Find where the given text appears and provide that cell's center as [x, y] coordinate. 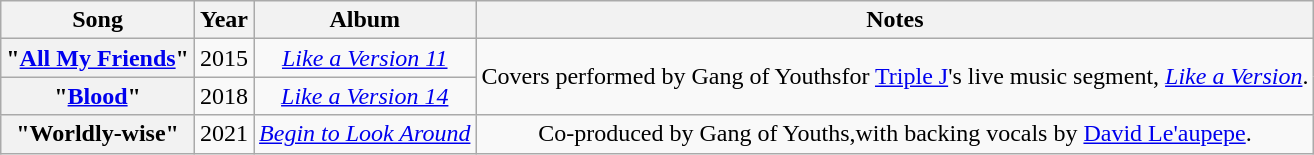
Album [365, 20]
Like a Version 11 [365, 58]
2021 [224, 134]
2015 [224, 58]
Notes [895, 20]
"Blood" [98, 96]
Song [98, 20]
"All My Friends" [98, 58]
Co-produced by Gang of Youths,with backing vocals by David Le'aupepe. [895, 134]
Like a Version 14 [365, 96]
"Worldly-wise" [98, 134]
Year [224, 20]
Begin to Look Around [365, 134]
2018 [224, 96]
Covers performed by Gang of Youthsfor Triple J's live music segment, Like a Version. [895, 77]
